For the text-containing cell, return its midpoint in (X, Y) coordinate format. 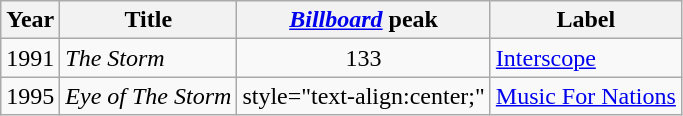
Label (586, 20)
The Storm (148, 58)
Eye of The Storm (148, 96)
Interscope (586, 58)
Music For Nations (586, 96)
Title (148, 20)
133 (364, 58)
1995 (30, 96)
Billboard peak (364, 20)
1991 (30, 58)
style="text-align:center;" (364, 96)
Year (30, 20)
